Extract the [X, Y] coordinate from the center of the cell holding the provided text.  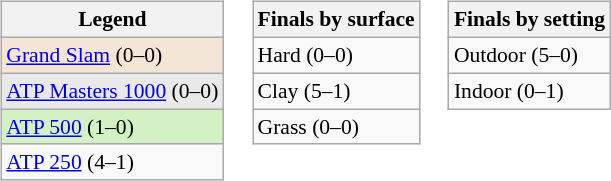
Grass (0–0) [336, 127]
Indoor (0–1) [530, 91]
ATP Masters 1000 (0–0) [112, 91]
Grand Slam (0–0) [112, 55]
Legend [112, 20]
Finals by setting [530, 20]
Finals by surface [336, 20]
ATP 250 (4–1) [112, 162]
Outdoor (5–0) [530, 55]
Clay (5–1) [336, 91]
ATP 500 (1–0) [112, 127]
Hard (0–0) [336, 55]
